For the text-containing cell, return its midpoint in (X, Y) coordinate format. 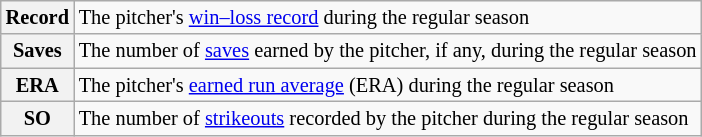
Saves (38, 51)
The pitcher's earned run average (ERA) during the regular season (388, 85)
SO (38, 118)
ERA (38, 85)
The pitcher's win–loss record during the regular season (388, 17)
Record (38, 17)
The number of strikeouts recorded by the pitcher during the regular season (388, 118)
The number of saves earned by the pitcher, if any, during the regular season (388, 51)
